Extract the [X, Y] coordinate from the center of the cell holding the provided text.  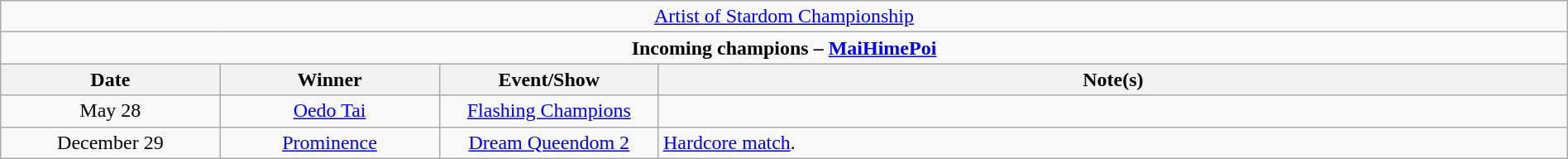
December 29 [111, 142]
Incoming champions – MaiHimePoi [784, 48]
Artist of Stardom Championship [784, 17]
Winner [329, 79]
Prominence [329, 142]
Dream Queendom 2 [549, 142]
Flashing Champions [549, 111]
Oedo Tai [329, 111]
Hardcore match. [1113, 142]
Note(s) [1113, 79]
Event/Show [549, 79]
Date [111, 79]
May 28 [111, 111]
